Provide the [X, Y] coordinate of the cell's center where the given text is located.  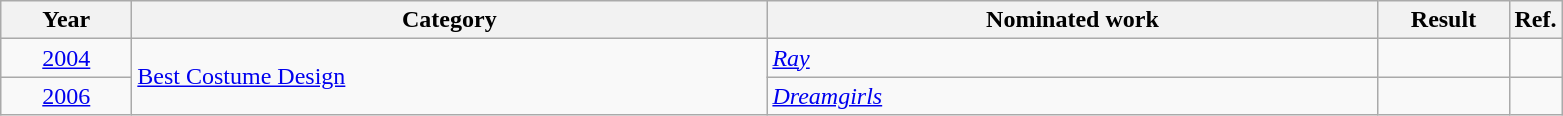
Nominated work [1072, 20]
Best Costume Design [450, 77]
Ref. [1536, 20]
2006 [66, 96]
Result [1444, 20]
2004 [66, 58]
Ray [1072, 58]
Year [66, 20]
Dreamgirls [1072, 96]
Category [450, 20]
